Pinpoint the cell where the given text exists, returning its (x, y) midpoint coordinate. 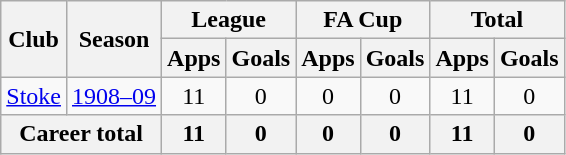
Total (497, 20)
1908–09 (114, 96)
League (229, 20)
Club (34, 39)
Season (114, 39)
Career total (82, 134)
Stoke (34, 96)
FA Cup (363, 20)
